Search for the cell housing the specified text and yield its [X, Y] center coordinate. 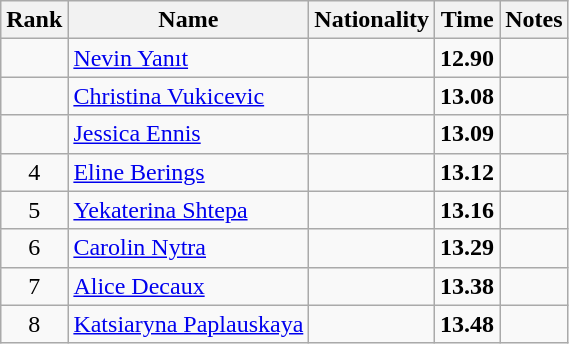
12.90 [468, 58]
Name [188, 20]
13.08 [468, 96]
13.09 [468, 134]
13.48 [468, 324]
Notes [534, 20]
4 [34, 172]
13.38 [468, 286]
Christina Vukicevic [188, 96]
Katsiaryna Paplauskaya [188, 324]
Time [468, 20]
13.12 [468, 172]
Nationality [372, 20]
Eline Berings [188, 172]
6 [34, 248]
5 [34, 210]
Yekaterina Shtepa [188, 210]
Jessica Ennis [188, 134]
13.16 [468, 210]
Alice Decaux [188, 286]
Nevin Yanıt [188, 58]
Rank [34, 20]
7 [34, 286]
Carolin Nytra [188, 248]
13.29 [468, 248]
8 [34, 324]
